Identify which cell holds the provided text, then report its [x, y] central coordinate. 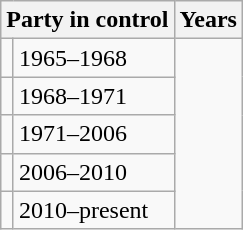
2006–2010 [94, 172]
1965–1968 [94, 58]
1971–2006 [94, 134]
1968–1971 [94, 96]
Party in control [88, 20]
Years [208, 20]
2010–present [94, 210]
